Locate the cell with the specified text and output its (X, Y) center coordinate. 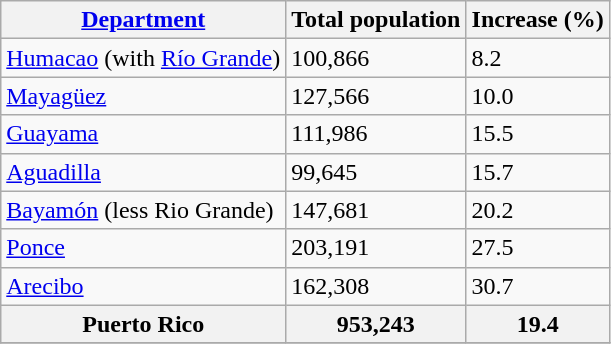
127,566 (376, 96)
100,866 (376, 58)
15.7 (538, 172)
Mayagüez (144, 96)
Ponce (144, 248)
Aguadilla (144, 172)
Puerto Rico (144, 324)
203,191 (376, 248)
Bayamón (less Rio Grande) (144, 210)
8.2 (538, 58)
111,986 (376, 134)
147,681 (376, 210)
Arecibo (144, 286)
Total population (376, 20)
20.2 (538, 210)
15.5 (538, 134)
Humacao (with Río Grande) (144, 58)
99,645 (376, 172)
162,308 (376, 286)
Department (144, 20)
Guayama (144, 134)
27.5 (538, 248)
19.4 (538, 324)
Increase (%) (538, 20)
30.7 (538, 286)
10.0 (538, 96)
953,243 (376, 324)
